Search for the cell housing the specified text and yield its [x, y] center coordinate. 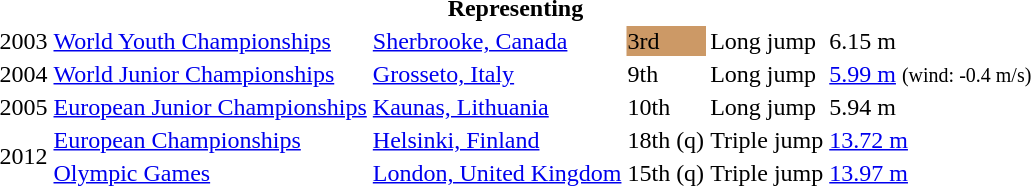
Helsinki, Finland [497, 140]
World Junior Championships [210, 74]
European Championships [210, 140]
European Junior Championships [210, 107]
9th [666, 74]
Triple jump [767, 140]
Kaunas, Lithuania [497, 107]
18th (q) [666, 140]
Sherbrooke, Canada [497, 41]
World Youth Championships [210, 41]
3rd [666, 41]
Grosseto, Italy [497, 74]
10th [666, 107]
